Provide the (X, Y) coordinate of the cell's center where the given text is located.  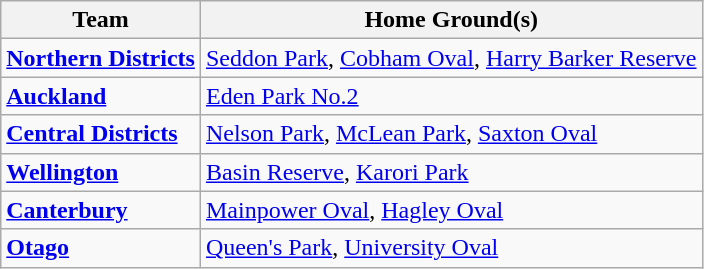
Canterbury (101, 210)
Northern Districts (101, 58)
Home Ground(s) (451, 20)
Auckland (101, 96)
Queen's Park, University Oval (451, 248)
Otago (101, 248)
Central Districts (101, 134)
Wellington (101, 172)
Mainpower Oval, Hagley Oval (451, 210)
Nelson Park, McLean Park, Saxton Oval (451, 134)
Team (101, 20)
Basin Reserve, Karori Park (451, 172)
Eden Park No.2 (451, 96)
Seddon Park, Cobham Oval, Harry Barker Reserve (451, 58)
